Capture the cell that displays the provided text and extract its [x, y] central coordinate. 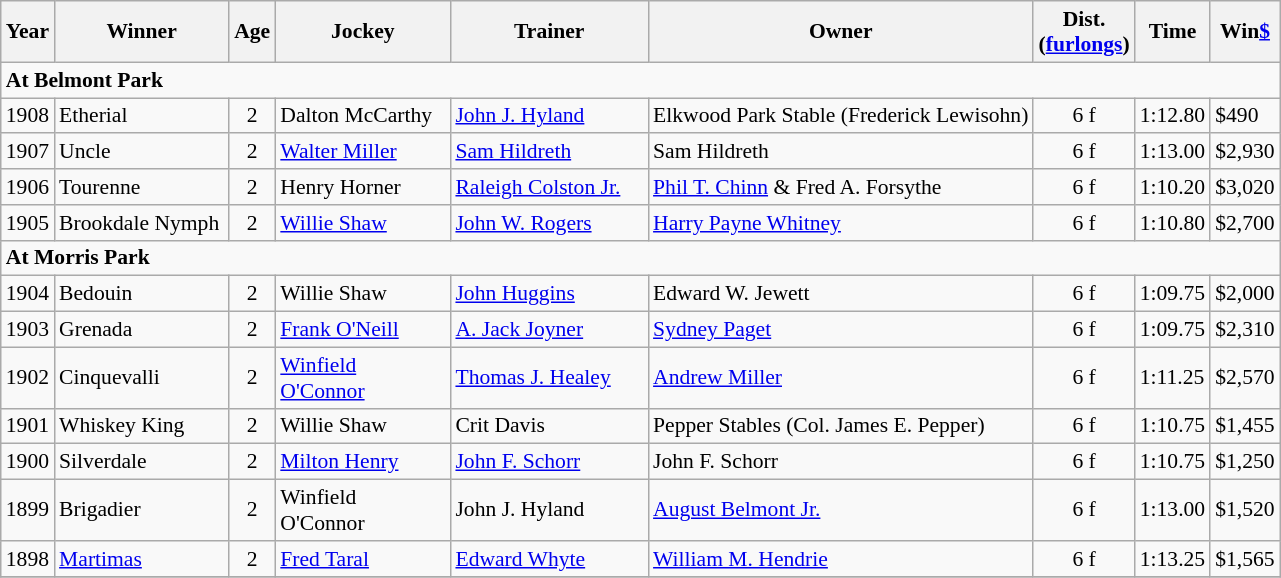
Phil T. Chinn & Fred A. Forsythe [840, 187]
Trainer [549, 32]
Winner [142, 32]
1:10.20 [1172, 187]
Andrew Miller [840, 378]
1906 [28, 187]
1899 [28, 510]
Year [28, 32]
$2,700 [1244, 223]
$1,565 [1244, 559]
Edward Whyte [549, 559]
$490 [1244, 116]
1903 [28, 330]
$3,020 [1244, 187]
Brigadier [142, 510]
Milton Henry [362, 462]
Thomas J. Healey [549, 378]
1901 [28, 426]
1907 [28, 152]
Bedouin [142, 294]
$1,250 [1244, 462]
Brookdale Nymph [142, 223]
1:10.80 [1172, 223]
Dalton McCarthy [362, 116]
Time [1172, 32]
$1,520 [1244, 510]
Crit Davis [549, 426]
Elkwood Park Stable (Frederick Lewisohn) [840, 116]
Fred Taral [362, 559]
Harry Payne Whitney [840, 223]
1900 [28, 462]
At Belmont Park [640, 80]
1902 [28, 378]
$2,000 [1244, 294]
Sydney Paget [840, 330]
Walter Miller [362, 152]
1904 [28, 294]
1:13.25 [1172, 559]
Dist. (furlongs) [1084, 32]
August Belmont Jr. [840, 510]
Martimas [142, 559]
A. Jack Joyner [549, 330]
Etherial [142, 116]
Pepper Stables (Col. James E. Pepper) [840, 426]
Tourenne [142, 187]
Win$ [1244, 32]
William M. Hendrie [840, 559]
Owner [840, 32]
Frank O'Neill [362, 330]
Grenada [142, 330]
At Morris Park [640, 258]
$2,310 [1244, 330]
Uncle [142, 152]
Cinquevalli [142, 378]
$1,455 [1244, 426]
$2,570 [1244, 378]
Whiskey King [142, 426]
Jockey [362, 32]
1898 [28, 559]
1:11.25 [1172, 378]
Silverdale [142, 462]
1905 [28, 223]
Age [252, 32]
John W. Rogers [549, 223]
Henry Horner [362, 187]
Edward W. Jewett [840, 294]
1:12.80 [1172, 116]
$2,930 [1244, 152]
John Huggins [549, 294]
Raleigh Colston Jr. [549, 187]
1908 [28, 116]
